Identify which cell holds the provided text, then report its (x, y) central coordinate. 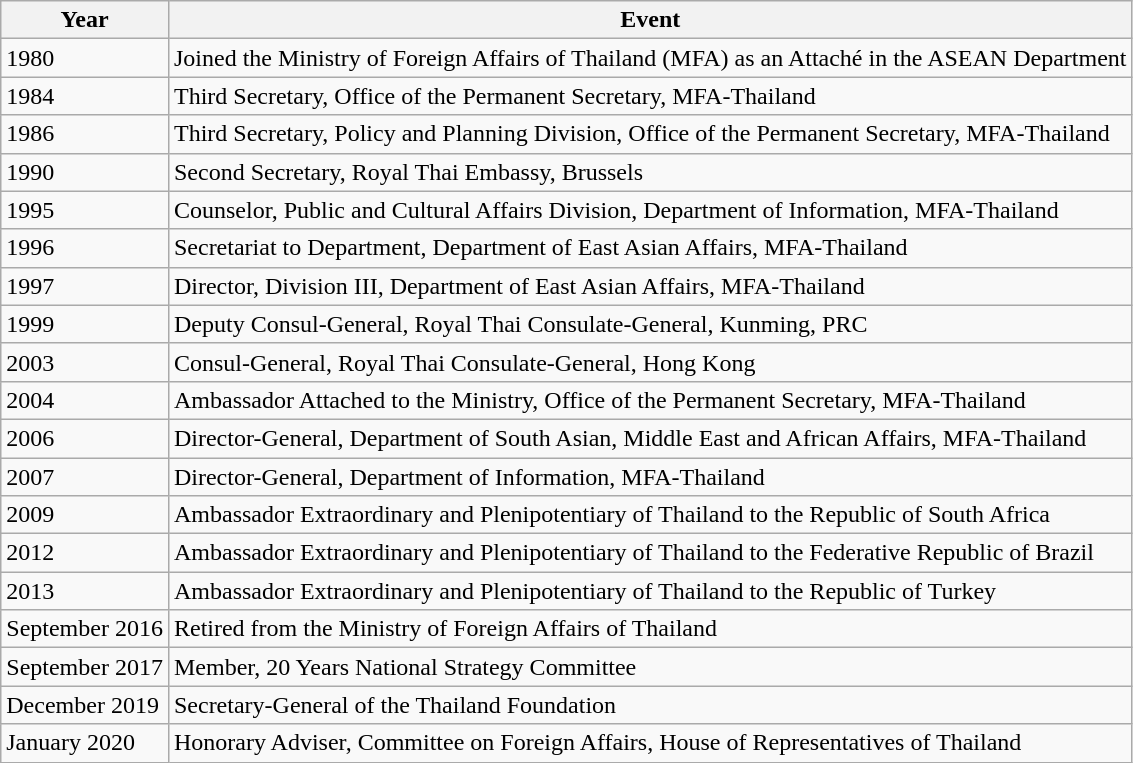
2003 (85, 362)
Joined the Ministry of Foreign Affairs of Thailand (MFA) as an Attaché in the ASEAN Department (650, 58)
Third Secretary, Policy and Planning Division, Office of the Permanent Secretary, MFA-Thailand (650, 134)
Secretariat to Department, Department of East Asian Affairs, MFA-Thailand (650, 248)
December 2019 (85, 705)
Secretary-General of the Thailand Foundation (650, 705)
1984 (85, 96)
2006 (85, 438)
2004 (85, 400)
Ambassador Extraordinary and Plenipotentiary of Thailand to the Republic of Turkey (650, 591)
September 2016 (85, 629)
Counselor, Public and Cultural Affairs Division, Department of Information, MFA-Thailand (650, 210)
Third Secretary, Office of the Permanent Secretary, MFA-Thailand (650, 96)
Event (650, 20)
Ambassador Extraordinary and Plenipotentiary of Thailand to the Republic of South Africa (650, 515)
Retired from the Ministry of Foreign Affairs of Thailand (650, 629)
1996 (85, 248)
Ambassador Extraordinary and Plenipotentiary of Thailand to the Federative Republic of Brazil (650, 553)
1980 (85, 58)
Second Secretary, Royal Thai Embassy, Brussels (650, 172)
September 2017 (85, 667)
Ambassador Attached to the Ministry, Office of the Permanent Secretary, MFA-Thailand (650, 400)
1986 (85, 134)
2007 (85, 477)
Honorary Adviser, Committee on Foreign Affairs, House of Representatives of Thailand (650, 743)
1995 (85, 210)
Consul-General, Royal Thai Consulate-General, Hong Kong (650, 362)
Deputy Consul-General, Royal Thai Consulate-General, Kunming, PRC (650, 324)
2013 (85, 591)
Member, 20 Years National Strategy Committee (650, 667)
1990 (85, 172)
2012 (85, 553)
1999 (85, 324)
Director, Division III, Department of East Asian Affairs, MFA-Thailand (650, 286)
1997 (85, 286)
Year (85, 20)
2009 (85, 515)
Director-General, Department of Information, MFA-Thailand (650, 477)
Director-General, Department of South Asian, Middle East and African Affairs, MFA-Thailand (650, 438)
January 2020 (85, 743)
